Determine the (x, y) coordinate at the center of the cell enclosing the given text.  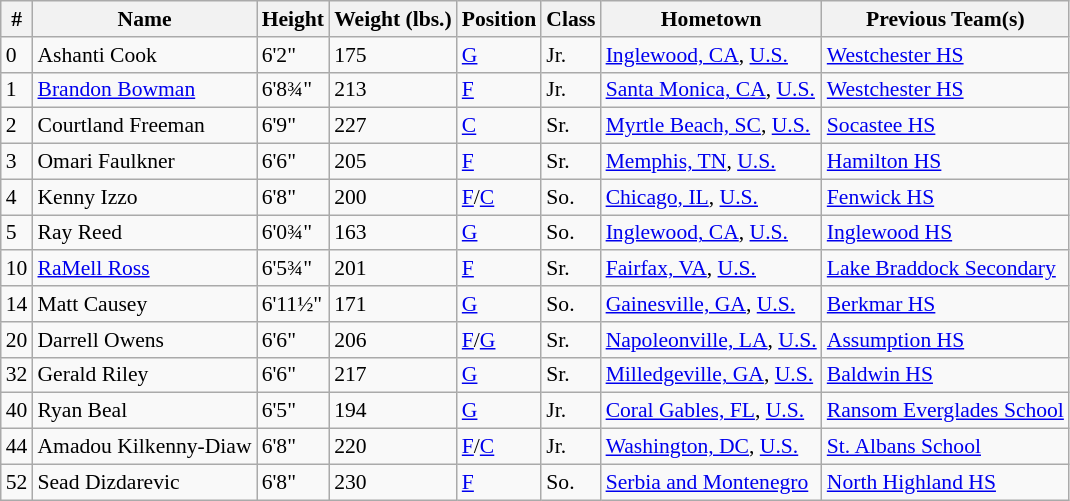
F/G (499, 340)
175 (393, 55)
Baldwin HS (946, 375)
Coral Gables, FL, U.S. (712, 411)
200 (393, 197)
Omari Faulkner (144, 162)
6'5" (293, 411)
14 (17, 304)
194 (393, 411)
Ashanti Cook (144, 55)
3 (17, 162)
Milledgeville, GA, U.S. (712, 375)
32 (17, 375)
# (17, 19)
4 (17, 197)
Weight (lbs.) (393, 19)
Fenwick HS (946, 197)
213 (393, 90)
RaMell Ross (144, 269)
Hometown (712, 19)
Kenny Izzo (144, 197)
Gainesville, GA, U.S. (712, 304)
Memphis, TN, U.S. (712, 162)
Ray Reed (144, 233)
Position (499, 19)
40 (17, 411)
171 (393, 304)
Fairfax, VA, U.S. (712, 269)
217 (393, 375)
206 (393, 340)
Inglewood HS (946, 233)
C (499, 126)
Hamilton HS (946, 162)
220 (393, 447)
0 (17, 55)
Serbia and Montenegro (712, 482)
Name (144, 19)
Gerald Riley (144, 375)
North Highland HS (946, 482)
205 (393, 162)
Ryan Beal (144, 411)
Napoleonville, LA, U.S. (712, 340)
2 (17, 126)
Class (570, 19)
Assumption HS (946, 340)
Myrtle Beach, SC, U.S. (712, 126)
Darrell Owens (144, 340)
20 (17, 340)
St. Albans School (946, 447)
6'11½" (293, 304)
6'8¾" (293, 90)
Brandon Bowman (144, 90)
227 (393, 126)
Height (293, 19)
5 (17, 233)
Chicago, IL, U.S. (712, 197)
6'5¾" (293, 269)
Sead Dizdarevic (144, 482)
52 (17, 482)
10 (17, 269)
1 (17, 90)
Lake Braddock Secondary (946, 269)
Courtland Freeman (144, 126)
6'9" (293, 126)
Washington, DC, U.S. (712, 447)
Socastee HS (946, 126)
Berkmar HS (946, 304)
44 (17, 447)
201 (393, 269)
230 (393, 482)
6'0¾" (293, 233)
Ransom Everglades School (946, 411)
163 (393, 233)
Amadou Kilkenny-Diaw (144, 447)
Santa Monica, CA, U.S. (712, 90)
Previous Team(s) (946, 19)
Matt Causey (144, 304)
6'2" (293, 55)
